For the text-containing cell, return its midpoint in (X, Y) coordinate format. 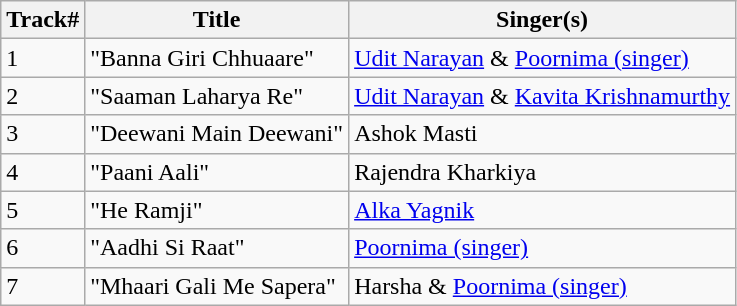
"Saaman Laharya Re" (217, 96)
"Mhaari Gali Me Sapera" (217, 286)
3 (43, 134)
Rajendra Kharkiya (542, 172)
Alka Yagnik (542, 210)
Udit Narayan & Kavita Krishnamurthy (542, 96)
Singer(s) (542, 20)
"Paani Aali" (217, 172)
"Deewani Main Deewani" (217, 134)
6 (43, 248)
5 (43, 210)
"He Ramji" (217, 210)
Poornima (singer) (542, 248)
1 (43, 58)
"Banna Giri Chhuaare" (217, 58)
Title (217, 20)
2 (43, 96)
Harsha & Poornima (singer) (542, 286)
"Aadhi Si Raat" (217, 248)
Ashok Masti (542, 134)
Udit Narayan & Poornima (singer) (542, 58)
Track# (43, 20)
7 (43, 286)
4 (43, 172)
